Scan for the cell matching the given text and deliver its (X, Y) coordinate at center. 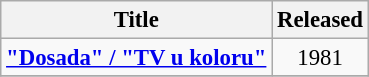
"Dosada" / "TV u koloru" (136, 58)
Title (136, 20)
Released (320, 20)
1981 (320, 58)
